For the text-containing cell, return its midpoint in (X, Y) coordinate format. 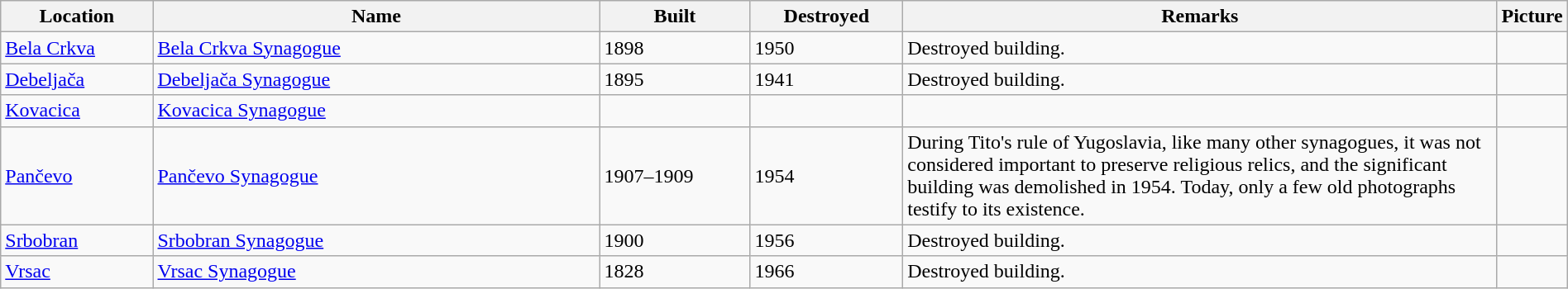
1956 (827, 240)
Debeljača (77, 79)
1954 (827, 175)
1828 (675, 272)
Kovacica (77, 111)
Vrsac (77, 272)
1950 (827, 48)
Bela Crkva Synagogue (376, 48)
1907–1909 (675, 175)
Destroyed (827, 17)
Vrsac Synagogue (376, 272)
Remarks (1200, 17)
Location (77, 17)
1895 (675, 79)
1898 (675, 48)
Kovacica Synagogue (376, 111)
Built (675, 17)
1966 (827, 272)
1900 (675, 240)
Pančevo (77, 175)
Srbobran Synagogue (376, 240)
Bela Crkva (77, 48)
Name (376, 17)
1941 (827, 79)
Pančevo Synagogue (376, 175)
Debeljača Synagogue (376, 79)
Picture (1532, 17)
Srbobran (77, 240)
